For the text-containing cell, return its midpoint in [x, y] coordinate format. 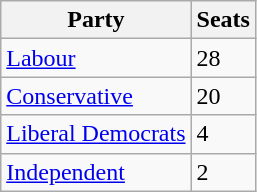
Independent [96, 172]
Liberal Democrats [96, 134]
Seats [223, 20]
2 [223, 172]
Labour [96, 58]
Party [96, 20]
4 [223, 134]
28 [223, 58]
Conservative [96, 96]
20 [223, 96]
